Capture the cell that displays the provided text and extract its [x, y] central coordinate. 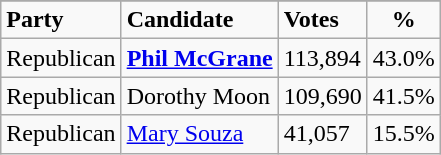
41.5% [404, 96]
Phil McGrane [200, 58]
109,690 [322, 96]
% [404, 20]
113,894 [322, 58]
15.5% [404, 134]
41,057 [322, 134]
Candidate [200, 20]
Votes [322, 20]
Party [61, 20]
43.0% [404, 58]
Mary Souza [200, 134]
Dorothy Moon [200, 96]
